Return the [x, y] coordinate for the center point of the cell that contains the specified text.  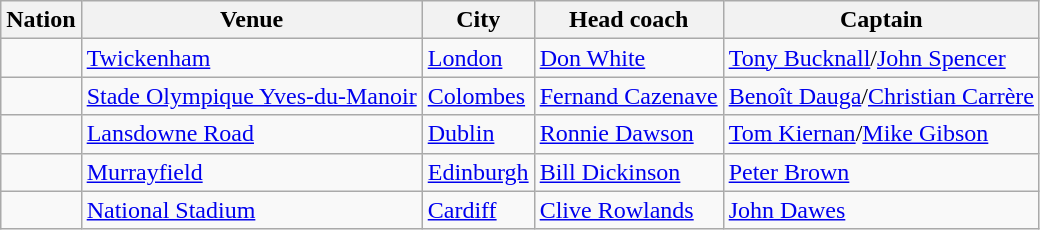
Captain [881, 20]
Bill Dickinson [628, 172]
Cardiff [478, 210]
Peter Brown [881, 172]
Tony Bucknall/John Spencer [881, 58]
Clive Rowlands [628, 210]
London [478, 58]
Benoît Dauga/Christian Carrère [881, 96]
National Stadium [252, 210]
Twickenham [252, 58]
Head coach [628, 20]
Nation [41, 20]
Dublin [478, 134]
Lansdowne Road [252, 134]
Murrayfield [252, 172]
Stade Olympique Yves-du-Manoir [252, 96]
Tom Kiernan/Mike Gibson [881, 134]
Don White [628, 58]
Ronnie Dawson [628, 134]
John Dawes [881, 210]
Edinburgh [478, 172]
Venue [252, 20]
Fernand Cazenave [628, 96]
Colombes [478, 96]
City [478, 20]
